Scan for the cell matching the given text and deliver its (x, y) coordinate at center. 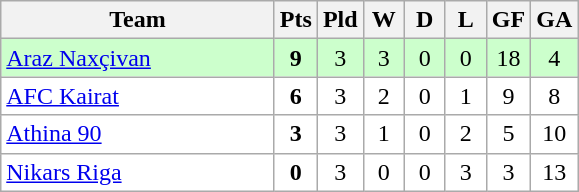
10 (554, 134)
Team (138, 20)
Araz Naxçivan (138, 58)
Pld (340, 20)
D (424, 20)
AFC Kairat (138, 96)
8 (554, 96)
Nikars Riga (138, 172)
GA (554, 20)
Athina 90 (138, 134)
6 (296, 96)
4 (554, 58)
Pts (296, 20)
W (384, 20)
L (466, 20)
13 (554, 172)
5 (508, 134)
18 (508, 58)
GF (508, 20)
